Identify which cell holds the provided text, then report its [x, y] central coordinate. 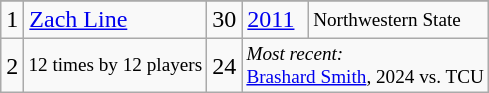
2 [12, 66]
12 times by 12 players [116, 66]
2011 [276, 20]
1 [12, 20]
24 [224, 66]
Northwestern State [399, 20]
Zach Line [116, 20]
30 [224, 20]
Most recent:Brashard Smith, 2024 vs. TCU [366, 66]
